Detect which cell encompasses the target text, then output its [X, Y] center coordinate. 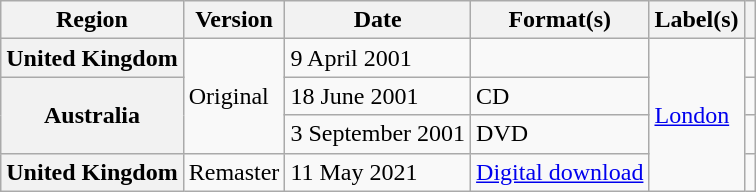
Digital download [560, 172]
3 September 2001 [378, 134]
Label(s) [696, 20]
Format(s) [560, 20]
London [696, 115]
18 June 2001 [378, 96]
Date [378, 20]
CD [560, 96]
Original [234, 96]
11 May 2021 [378, 172]
Version [234, 20]
9 April 2001 [378, 58]
Remaster [234, 172]
DVD [560, 134]
Region [92, 20]
Australia [92, 115]
